Output the (X, Y) coordinate of the center of the cell containing the given text.  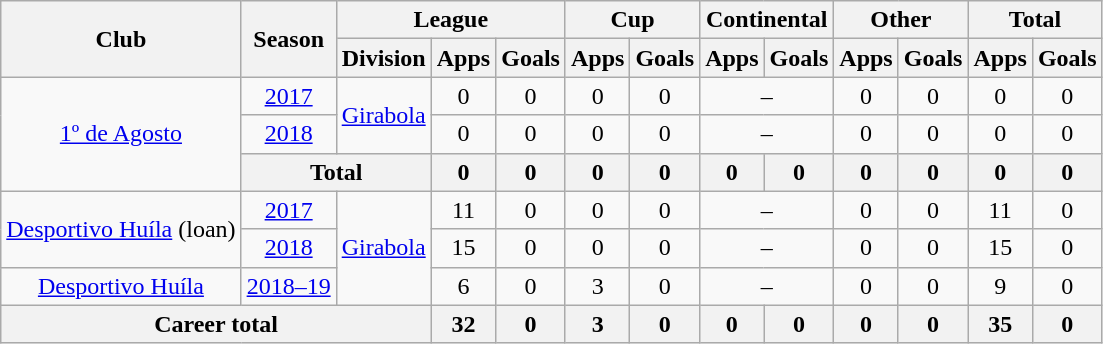
Cup (632, 20)
League (450, 20)
9 (1000, 286)
1º de Agosto (121, 134)
35 (1000, 324)
32 (463, 324)
Career total (216, 324)
Season (288, 39)
6 (463, 286)
Division (384, 58)
Continental (767, 20)
Desportivo Huíla (loan) (121, 229)
2018–19 (288, 286)
Club (121, 39)
Desportivo Huíla (121, 286)
Other (901, 20)
